Identify which cell holds the provided text, then report its (X, Y) central coordinate. 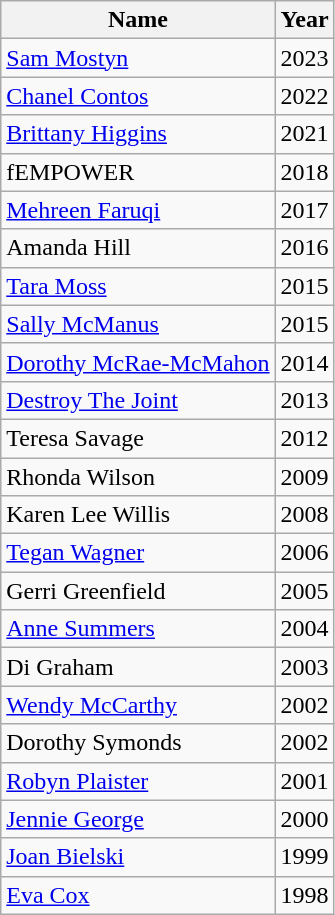
2000 (304, 819)
2004 (304, 629)
2001 (304, 781)
Di Graham (138, 667)
2009 (304, 477)
Sam Mostyn (138, 58)
Chanel Contos (138, 96)
Tegan Wagner (138, 553)
Sally McManus (138, 324)
2006 (304, 553)
Teresa Savage (138, 438)
2012 (304, 438)
2014 (304, 362)
Anne Summers (138, 629)
2022 (304, 96)
Jennie George (138, 819)
Mehreen Faruqi (138, 210)
Dorothy Symonds (138, 743)
2023 (304, 58)
Joan Bielski (138, 857)
2005 (304, 591)
2021 (304, 134)
Name (138, 20)
Tara Moss (138, 286)
Destroy The Joint (138, 400)
fEMPOWER (138, 172)
Robyn Plaister (138, 781)
2008 (304, 515)
2003 (304, 667)
1999 (304, 857)
Amanda Hill (138, 248)
Gerri Greenfield (138, 591)
2013 (304, 400)
Brittany Higgins (138, 134)
Rhonda Wilson (138, 477)
2017 (304, 210)
Eva Cox (138, 895)
2016 (304, 248)
2018 (304, 172)
Year (304, 20)
1998 (304, 895)
Dorothy McRae-McMahon (138, 362)
Karen Lee Willis (138, 515)
Wendy McCarthy (138, 705)
